Output the [X, Y] coordinate of the center of the cell containing the given text.  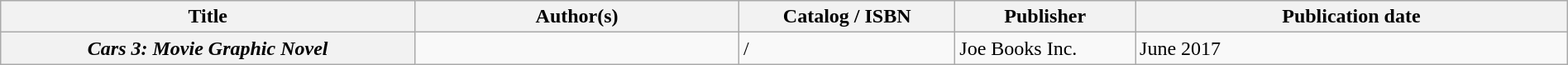
/ [847, 48]
Joe Books Inc. [1045, 48]
Catalog / ISBN [847, 17]
Author(s) [577, 17]
Publication date [1351, 17]
Publisher [1045, 17]
Title [208, 17]
Cars 3: Movie Graphic Novel [208, 48]
June 2017 [1351, 48]
